Output the [X, Y] coordinate of the center of the cell containing the given text.  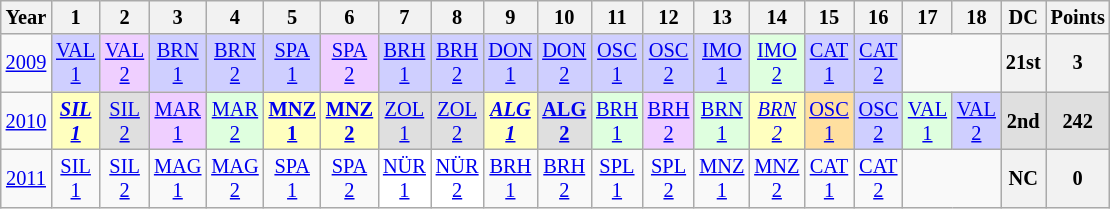
2010 [26, 121]
242 [1078, 121]
15 [828, 17]
16 [878, 17]
MAR2 [234, 121]
2 [124, 17]
21st [1024, 63]
9 [510, 17]
7 [404, 17]
1 [76, 17]
ZOL1 [404, 121]
SPL2 [669, 178]
4 [234, 17]
2009 [26, 63]
0 [1078, 178]
8 [458, 17]
DON2 [564, 63]
6 [350, 17]
MAG2 [234, 178]
MAR1 [178, 121]
NC [1024, 178]
2nd [1024, 121]
ZOL2 [458, 121]
13 [722, 17]
10 [564, 17]
IMO2 [776, 63]
NÜR2 [458, 178]
NÜR1 [404, 178]
18 [976, 17]
ALG1 [510, 121]
IMO1 [722, 63]
14 [776, 17]
MAG1 [178, 178]
ALG2 [564, 121]
12 [669, 17]
Points [1078, 17]
DC [1024, 17]
17 [928, 17]
Year [26, 17]
SPL1 [617, 178]
5 [292, 17]
DON1 [510, 63]
2011 [26, 178]
11 [617, 17]
